Pinpoint the cell where the given text exists, returning its [X, Y] midpoint coordinate. 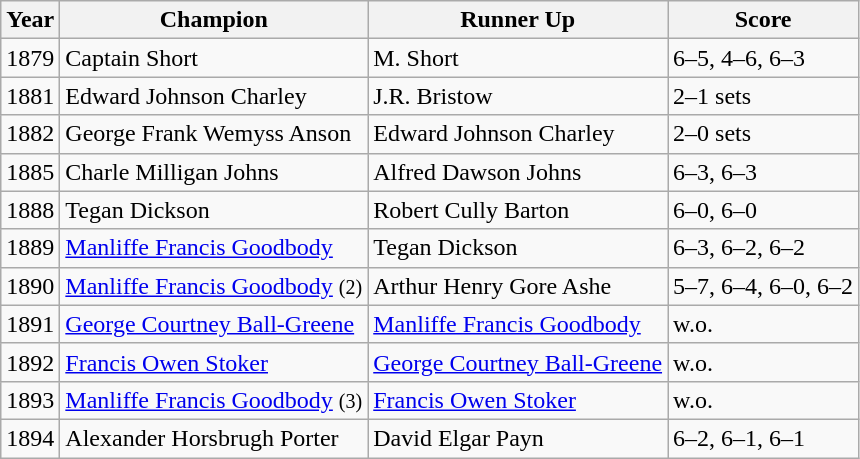
Charle Milligan Johns [214, 172]
1885 [30, 172]
Alexander Horsbrugh Porter [214, 438]
1882 [30, 134]
1894 [30, 438]
6–3, 6–2, 6–2 [764, 248]
Manliffe Francis Goodbody (2) [214, 286]
6–3, 6–3 [764, 172]
1888 [30, 210]
George Frank Wemyss Anson [214, 134]
Manliffe Francis Goodbody (3) [214, 400]
Runner Up [518, 20]
Arthur Henry Gore Ashe [518, 286]
2–1 sets [764, 96]
1881 [30, 96]
Captain Short [214, 58]
1891 [30, 324]
5–7, 6–4, 6–0, 6–2 [764, 286]
2–0 sets [764, 134]
Score [764, 20]
6–2, 6–1, 6–1 [764, 438]
Champion [214, 20]
Year [30, 20]
6–5, 4–6, 6–3 [764, 58]
Alfred Dawson Johns [518, 172]
David Elgar Payn [518, 438]
1893 [30, 400]
M. Short [518, 58]
J.R. Bristow [518, 96]
1879 [30, 58]
6–0, 6–0 [764, 210]
Robert Cully Barton [518, 210]
1892 [30, 362]
1889 [30, 248]
1890 [30, 286]
